Detect which cell encompasses the target text, then output its [X, Y] center coordinate. 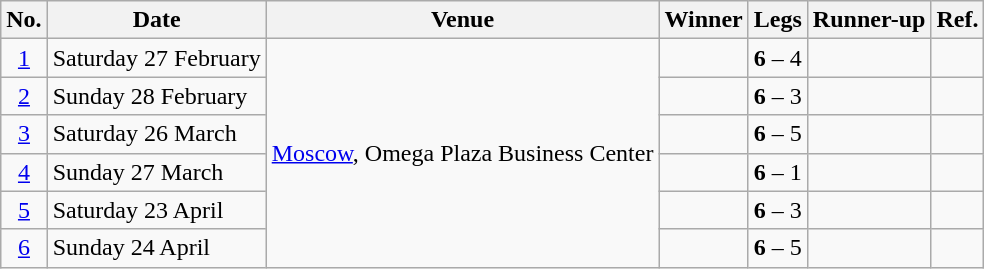
Moscow, Omega Plaza Business Center [462, 153]
1 [24, 58]
5 [24, 210]
Saturday 26 March [156, 134]
No. [24, 20]
3 [24, 134]
Saturday 27 February [156, 58]
6 – 1 [778, 172]
Saturday 23 April [156, 210]
4 [24, 172]
2 [24, 96]
Legs [778, 20]
Winner [704, 20]
Sunday 27 March [156, 172]
Runner-up [869, 20]
Date [156, 20]
6 [24, 248]
Sunday 24 April [156, 248]
Sunday 28 February [156, 96]
Venue [462, 20]
Ref. [958, 20]
6 – 4 [778, 58]
